Extract the [X, Y] coordinate from the center of the cell holding the provided text.  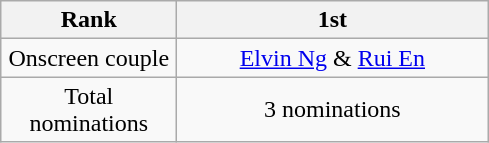
Rank [89, 20]
3 nominations [332, 110]
Onscreen couple [89, 58]
Total nominations [89, 110]
Elvin Ng & Rui En [332, 58]
1st [332, 20]
